Capture the cell that displays the provided text and extract its (x, y) central coordinate. 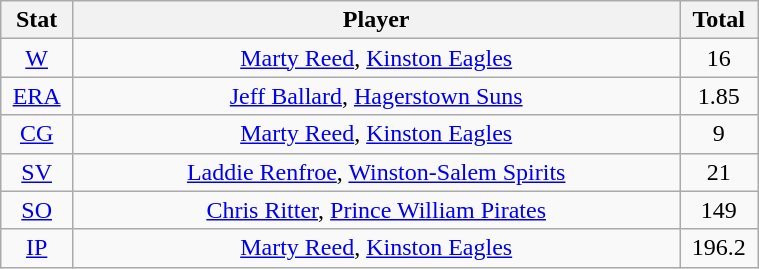
16 (719, 58)
CG (37, 134)
W (37, 58)
SV (37, 172)
Stat (37, 20)
Player (376, 20)
Total (719, 20)
Laddie Renfroe, Winston-Salem Spirits (376, 172)
Jeff Ballard, Hagerstown Suns (376, 96)
IP (37, 248)
196.2 (719, 248)
9 (719, 134)
ERA (37, 96)
21 (719, 172)
1.85 (719, 96)
SO (37, 210)
149 (719, 210)
Chris Ritter, Prince William Pirates (376, 210)
